From the cell containing the given text, extract its center point as [X, Y] coordinate. 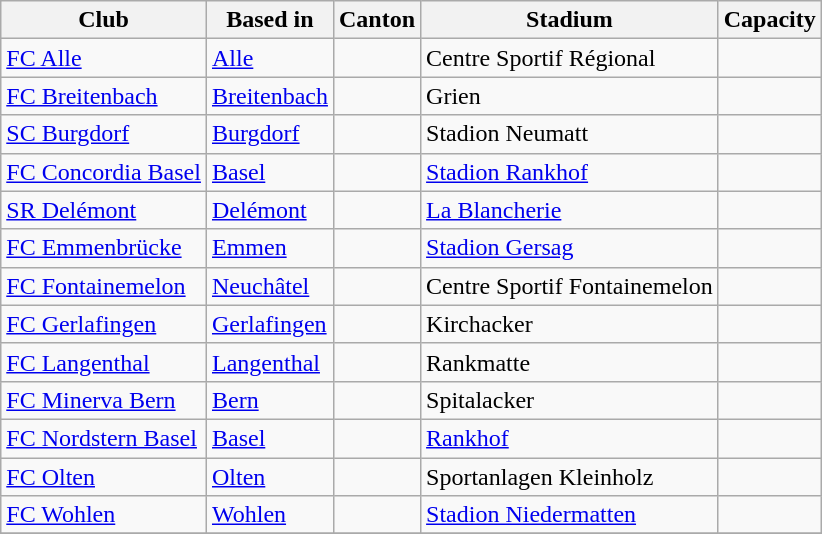
Kirchacker [570, 324]
Delémont [270, 210]
Wohlen [270, 515]
SR Delémont [104, 210]
FC Minerva Bern [104, 400]
Emmen [270, 248]
Stadion Rankhof [570, 172]
Stadion Neumatt [570, 134]
Burgdorf [270, 134]
Langenthal [270, 362]
FC Nordstern Basel [104, 438]
Club [104, 20]
SC Burgdorf [104, 134]
Canton [376, 20]
La Blancherie [570, 210]
Stadion Gersag [570, 248]
Olten [270, 477]
FC Olten [104, 477]
Rankmatte [570, 362]
Neuchâtel [270, 286]
FC Alle [104, 58]
FC Concordia Basel [104, 172]
FC Emmenbrücke [104, 248]
Sportanlagen Kleinholz [570, 477]
Centre Sportif Régional [570, 58]
Breitenbach [270, 96]
Stadion Niedermatten [570, 515]
FC Fontainemelon [104, 286]
Stadium [570, 20]
FC Gerlafingen [104, 324]
Based in [270, 20]
Rankhof [570, 438]
Spitalacker [570, 400]
FC Langenthal [104, 362]
FC Breitenbach [104, 96]
Grien [570, 96]
Gerlafingen [270, 324]
Capacity [770, 20]
Centre Sportif Fontainemelon [570, 286]
FC Wohlen [104, 515]
Alle [270, 58]
Bern [270, 400]
